Capture the cell that displays the provided text and extract its (X, Y) central coordinate. 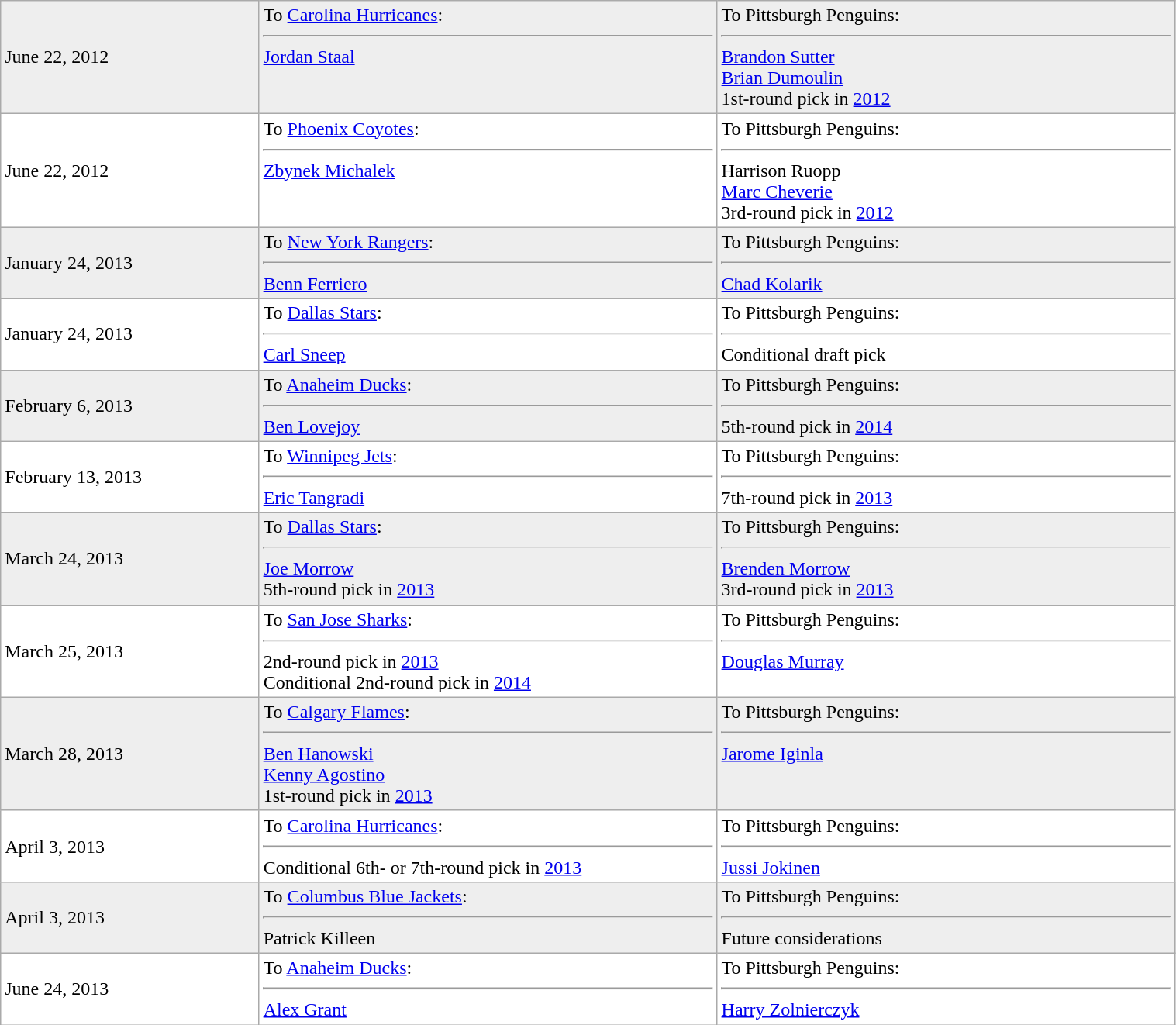
June 24, 2013 (130, 989)
To Pittsburgh Penguins: Douglas Murray (946, 651)
February 6, 2013 (130, 406)
To Anaheim Ducks: Ben Lovejoy (488, 406)
To Pittsburgh Penguins: Brandon SutterBrian Dumoulin1st-round pick in 2012 (946, 57)
To Pittsburgh Penguins: 7th-round pick in 2013 (946, 477)
To Pittsburgh Penguins: Harrison RuoppMarc Cheverie3rd-round pick in 2012 (946, 171)
March 24, 2013 (130, 558)
To Pittsburgh Penguins: Harry Zolnierczyk (946, 989)
To Pittsburgh Penguins: Conditional draft pick (946, 334)
To Pittsburgh Penguins: Jussi Jokinen (946, 846)
To Pittsburgh Penguins: Jarome Iginla (946, 754)
To Pittsburgh Penguins: Future considerations (946, 917)
March 25, 2013 (130, 651)
To Anaheim Ducks: Alex Grant (488, 989)
To Calgary Flames: Ben HanowskiKenny Agostino1st-round pick in 2013 (488, 754)
To Winnipeg Jets: Eric Tangradi (488, 477)
To New York Rangers: Benn Ferriero (488, 263)
February 13, 2013 (130, 477)
To Carolina Hurricanes: Jordan Staal (488, 57)
To Phoenix Coyotes: Zbynek Michalek (488, 171)
To Pittsburgh Penguins: Brenden Morrow3rd-round pick in 2013 (946, 558)
To Columbus Blue Jackets: Patrick Killeen (488, 917)
March 28, 2013 (130, 754)
To Dallas Stars: Carl Sneep (488, 334)
To Dallas Stars: Joe Morrow5th-round pick in 2013 (488, 558)
To Carolina Hurricanes: Conditional 6th- or 7th-round pick in 2013 (488, 846)
To Pittsburgh Penguins: Chad Kolarik (946, 263)
To Pittsburgh Penguins: 5th-round pick in 2014 (946, 406)
To San Jose Sharks: 2nd-round pick in 2013Conditional 2nd-round pick in 2014 (488, 651)
